For the text-containing cell, return its midpoint in (x, y) coordinate format. 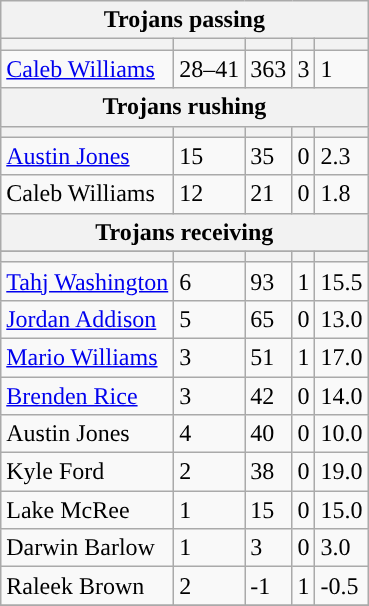
93 (268, 281)
Brenden Rice (88, 395)
17.0 (342, 357)
28–41 (210, 69)
363 (268, 69)
15.5 (342, 281)
15.0 (342, 510)
Darwin Barlow (88, 548)
-0.5 (342, 586)
12 (210, 194)
Raleek Brown (88, 586)
42 (268, 395)
1.8 (342, 194)
Trojans passing (184, 20)
5 (210, 319)
65 (268, 319)
2.3 (342, 156)
51 (268, 357)
3.0 (342, 548)
14.0 (342, 395)
40 (268, 434)
35 (268, 156)
10.0 (342, 434)
Kyle Ford (88, 472)
6 (210, 281)
13.0 (342, 319)
Trojans rushing (184, 107)
38 (268, 472)
Lake McRee (88, 510)
4 (210, 434)
Trojans receiving (184, 232)
-1 (268, 586)
Jordan Addison (88, 319)
19.0 (342, 472)
Mario Williams (88, 357)
Tahj Washington (88, 281)
21 (268, 194)
